Determine the (x, y) coordinate at the center of the cell enclosing the given text.  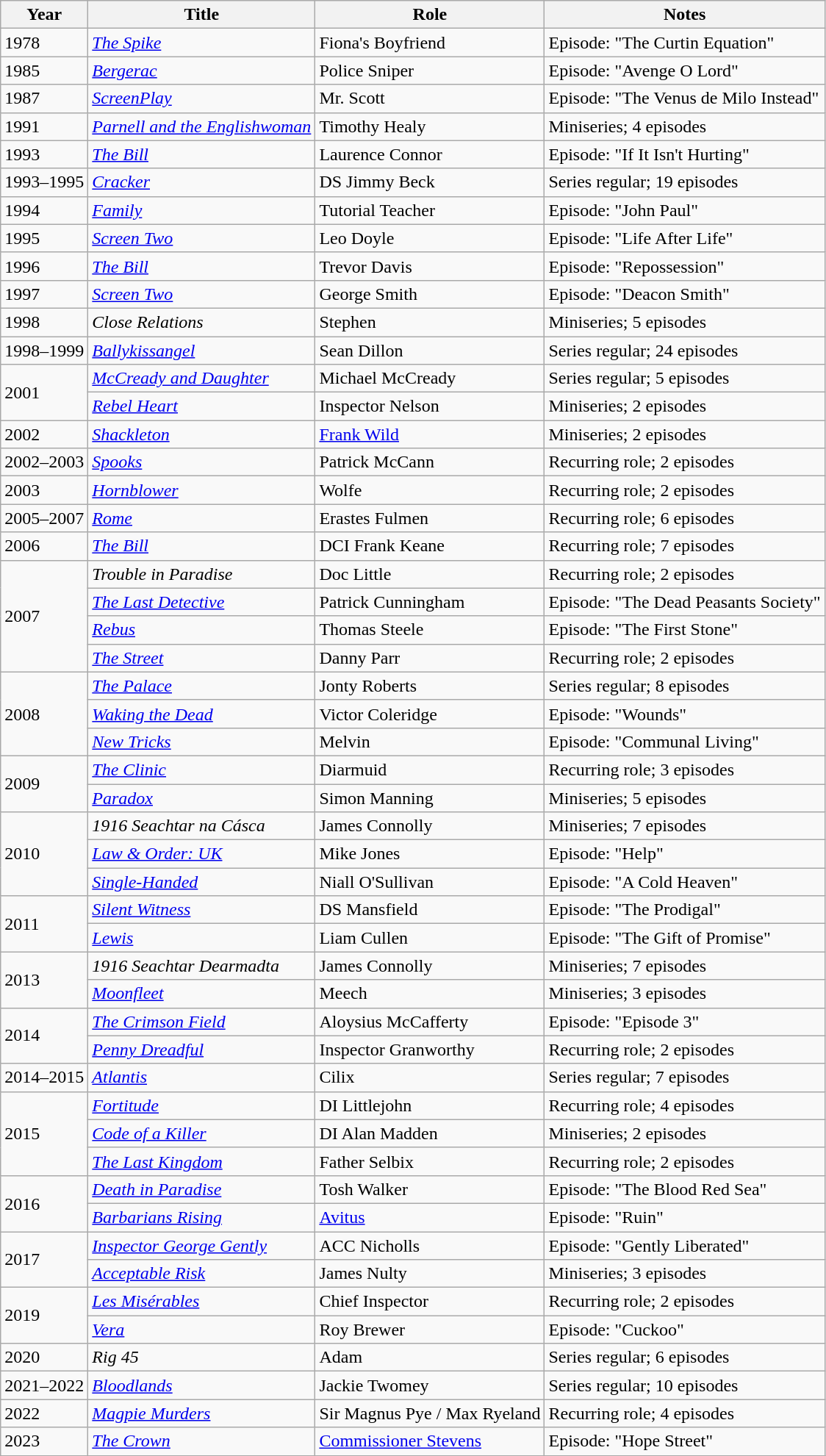
1994 (44, 210)
Rome (201, 518)
Episode: "Help" (685, 854)
Michael McCready (430, 379)
Jackie Twomey (430, 1385)
Commissioner Stevens (430, 1441)
Bergerac (201, 71)
Law & Order: UK (201, 854)
Acceptable Risk (201, 1274)
Hornblower (201, 490)
Recurring role; 7 episodes (685, 546)
Series regular; 6 episodes (685, 1358)
Episode: "Life After Life" (685, 238)
1997 (44, 294)
Episode: "Episode 3" (685, 1022)
1993 (44, 154)
Inspector Nelson (430, 406)
Notes (685, 15)
Erastes Fulmen (430, 518)
Liam Cullen (430, 938)
Laurence Connor (430, 154)
Aloysius McCafferty (430, 1022)
Episode: "Wounds" (685, 714)
2011 (44, 924)
1998–1999 (44, 351)
Tutorial Teacher (430, 210)
Spooks (201, 462)
New Tricks (201, 742)
2010 (44, 854)
2014–2015 (44, 1077)
The Street (201, 658)
2017 (44, 1260)
Mike Jones (430, 854)
Episode: "The Gift of Promise" (685, 938)
2002 (44, 434)
Diarmuid (430, 770)
1995 (44, 238)
Series regular; 19 episodes (685, 182)
Episode: "The Curtin Equation" (685, 43)
Tosh Walker (430, 1189)
2008 (44, 714)
1985 (44, 71)
Penny Dreadful (201, 1050)
Inspector Granworthy (430, 1050)
Series regular; 7 episodes (685, 1077)
Fiona's Boyfriend (430, 43)
The Crimson Field (201, 1022)
Single-Handed (201, 882)
Avitus (430, 1217)
Episode: "Deacon Smith" (685, 294)
DS Jimmy Beck (430, 182)
2016 (44, 1203)
Role (430, 15)
Inspector George Gently (201, 1246)
1991 (44, 126)
Barbarians Rising (201, 1217)
2007 (44, 616)
Les Misérables (201, 1302)
Timothy Healy (430, 126)
Cilix (430, 1077)
1916 Seachtar na Cásca (201, 826)
Silent Witness (201, 910)
The Clinic (201, 770)
2013 (44, 980)
Cracker (201, 182)
Episode: "John Paul" (685, 210)
Episode: "The First Stone" (685, 630)
Ballykissangel (201, 351)
Mr. Scott (430, 98)
George Smith (430, 294)
Atlantis (201, 1077)
Episode: "If It Isn't Hurting" (685, 154)
Episode: "The Prodigal" (685, 910)
Trevor Davis (430, 266)
Bloodlands (201, 1385)
The Spike (201, 43)
Thomas Steele (430, 630)
2009 (44, 783)
The Crown (201, 1441)
DCI Frank Keane (430, 546)
James Nulty (430, 1274)
Episode: "The Venus de Milo Instead" (685, 98)
Sir Magnus Pye / Max Ryeland (430, 1413)
1916 Seachtar Dearmadta (201, 966)
Shackleton (201, 434)
1996 (44, 266)
1987 (44, 98)
Episode: "Repossession" (685, 266)
2015 (44, 1133)
Moonfleet (201, 994)
Waking the Dead (201, 714)
Recurring role; 6 episodes (685, 518)
2006 (44, 546)
DS Mansfield (430, 910)
ACC Nicholls (430, 1246)
Wolfe (430, 490)
Victor Coleridge (430, 714)
Fortitude (201, 1105)
Death in Paradise (201, 1189)
Series regular; 10 episodes (685, 1385)
Episode: "The Blood Red Sea" (685, 1189)
Episode: "Cuckoo" (685, 1330)
DI Alan Madden (430, 1133)
Year (44, 15)
Episode: "The Dead Peasants Society" (685, 602)
Danny Parr (430, 658)
Series regular; 8 episodes (685, 686)
Vera (201, 1330)
Family (201, 210)
Episode: "Avenge O Lord" (685, 71)
2019 (44, 1316)
Title (201, 15)
Father Selbix (430, 1161)
Jonty Roberts (430, 686)
ScreenPlay (201, 98)
The Last Kingdom (201, 1161)
Chief Inspector (430, 1302)
Close Relations (201, 322)
McCready and Daughter (201, 379)
The Palace (201, 686)
2002–2003 (44, 462)
Episode: "A Cold Heaven" (685, 882)
Meech (430, 994)
Adam (430, 1358)
Roy Brewer (430, 1330)
Recurring role; 3 episodes (685, 770)
1998 (44, 322)
Episode: "Gently Liberated" (685, 1246)
Melvin (430, 742)
Trouble in Paradise (201, 574)
Lewis (201, 938)
2021–2022 (44, 1385)
1978 (44, 43)
2022 (44, 1413)
Series regular; 24 episodes (685, 351)
2014 (44, 1036)
2001 (44, 392)
Rig 45 (201, 1358)
Paradox (201, 797)
Episode: "Hope Street" (685, 1441)
Sean Dillon (430, 351)
Miniseries; 4 episodes (685, 126)
Police Sniper (430, 71)
The Last Detective (201, 602)
2020 (44, 1358)
Leo Doyle (430, 238)
DI Littlejohn (430, 1105)
Patrick Cunningham (430, 602)
Parnell and the Englishwoman (201, 126)
Patrick McCann (430, 462)
Episode: "Communal Living" (685, 742)
1993–1995 (44, 182)
Episode: "Ruin" (685, 1217)
Doc Little (430, 574)
Frank Wild (430, 434)
2023 (44, 1441)
Code of a Killer (201, 1133)
Rebus (201, 630)
2005–2007 (44, 518)
2003 (44, 490)
Rebel Heart (201, 406)
Series regular; 5 episodes (685, 379)
Magpie Murders (201, 1413)
Niall O'Sullivan (430, 882)
Stephen (430, 322)
Simon Manning (430, 797)
